Output the (X, Y) coordinate of the center of the cell containing the given text.  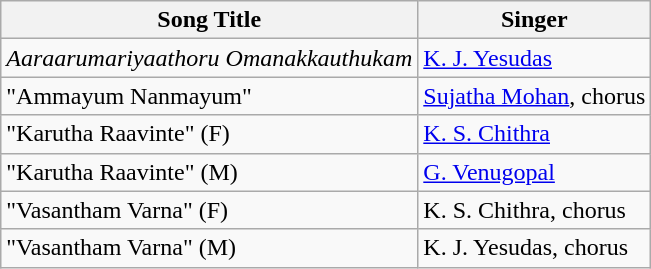
Aaraarumariyaathoru Omanakkauthukam (210, 58)
K. S. Chithra (534, 134)
K. J. Yesudas, chorus (534, 248)
"Karutha Raavinte" (F) (210, 134)
"Vasantham Varna" (F) (210, 210)
G. Venugopal (534, 172)
Song Title (210, 20)
"Ammayum Nanmayum" (210, 96)
"Karutha Raavinte" (M) (210, 172)
Sujatha Mohan, chorus (534, 96)
K. S. Chithra, chorus (534, 210)
Singer (534, 20)
K. J. Yesudas (534, 58)
"Vasantham Varna" (M) (210, 248)
